Search for the cell housing the specified text and yield its [x, y] center coordinate. 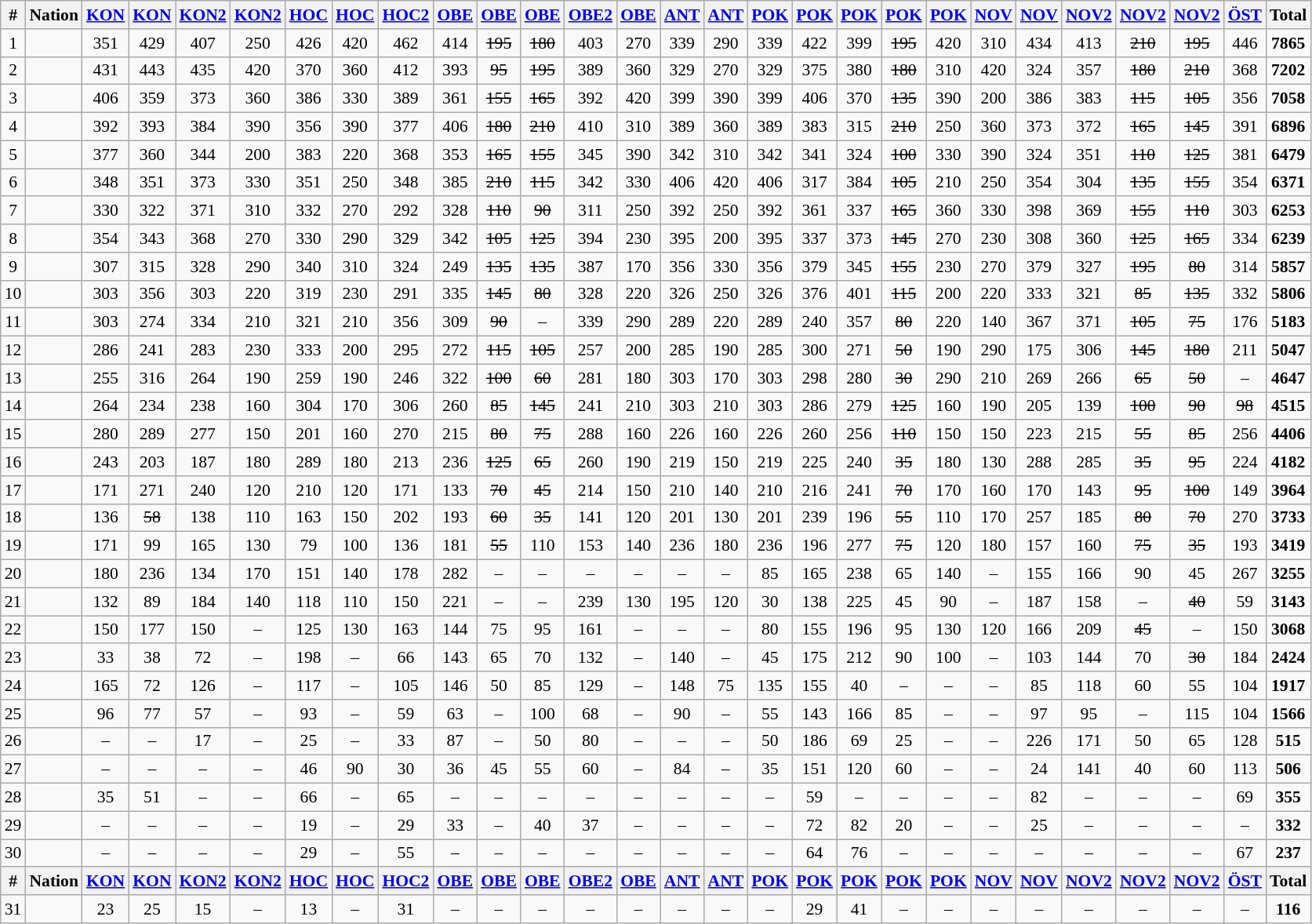
117 [309, 686]
139 [1088, 406]
340 [309, 267]
10 [13, 294]
216 [814, 490]
267 [1245, 574]
177 [152, 630]
146 [455, 686]
224 [1245, 462]
385 [455, 183]
7058 [1288, 99]
128 [1245, 741]
178 [405, 574]
1566 [1288, 714]
4515 [1288, 406]
7 [13, 211]
237 [1288, 853]
401 [860, 294]
462 [405, 43]
274 [152, 322]
291 [405, 294]
6239 [1288, 238]
64 [814, 853]
79 [309, 546]
6896 [1288, 127]
96 [105, 714]
6253 [1288, 211]
198 [309, 658]
87 [455, 741]
153 [591, 546]
158 [1088, 602]
335 [455, 294]
63 [455, 714]
3255 [1288, 574]
317 [814, 183]
4647 [1288, 378]
21 [13, 602]
98 [1245, 406]
2 [13, 71]
1917 [1288, 686]
407 [203, 43]
5047 [1288, 351]
22 [13, 630]
413 [1088, 43]
89 [152, 602]
369 [1088, 211]
41 [860, 909]
281 [591, 378]
57 [203, 714]
18 [13, 518]
3068 [1288, 630]
157 [1039, 546]
2424 [1288, 658]
341 [814, 155]
8 [13, 238]
327 [1088, 267]
4406 [1288, 435]
398 [1039, 211]
68 [591, 714]
355 [1288, 798]
316 [152, 378]
36 [455, 769]
5857 [1288, 267]
113 [1245, 769]
434 [1039, 43]
203 [152, 462]
51 [152, 798]
394 [591, 238]
3419 [1288, 546]
5 [13, 155]
272 [455, 351]
426 [309, 43]
211 [1245, 351]
202 [405, 518]
148 [682, 686]
7202 [1288, 71]
14 [13, 406]
234 [152, 406]
298 [814, 378]
246 [405, 378]
295 [405, 351]
221 [455, 602]
213 [405, 462]
269 [1039, 378]
380 [860, 71]
126 [203, 686]
515 [1288, 741]
311 [591, 211]
6479 [1288, 155]
255 [105, 378]
76 [860, 853]
46 [309, 769]
103 [1039, 658]
26 [13, 741]
300 [814, 351]
205 [1039, 406]
16 [13, 462]
149 [1245, 490]
58 [152, 518]
38 [152, 658]
443 [152, 71]
5806 [1288, 294]
181 [455, 546]
27 [13, 769]
133 [455, 490]
243 [105, 462]
431 [105, 71]
67 [1245, 853]
28 [13, 798]
3143 [1288, 602]
391 [1245, 127]
7865 [1288, 43]
435 [203, 71]
410 [591, 127]
309 [455, 322]
367 [1039, 322]
116 [1288, 909]
344 [203, 155]
186 [814, 741]
283 [203, 351]
214 [591, 490]
279 [860, 406]
185 [1088, 518]
353 [455, 155]
84 [682, 769]
97 [1039, 714]
292 [405, 211]
446 [1245, 43]
308 [1039, 238]
307 [105, 267]
414 [455, 43]
249 [455, 267]
6 [13, 183]
4 [13, 127]
372 [1088, 127]
387 [591, 267]
376 [814, 294]
223 [1039, 435]
6371 [1288, 183]
375 [814, 71]
12 [13, 351]
134 [203, 574]
3733 [1288, 518]
5183 [1288, 322]
506 [1288, 769]
422 [814, 43]
429 [152, 43]
11 [13, 322]
77 [152, 714]
381 [1245, 155]
4182 [1288, 462]
266 [1088, 378]
3 [13, 99]
9 [13, 267]
314 [1245, 267]
1 [13, 43]
129 [591, 686]
282 [455, 574]
403 [591, 43]
209 [1088, 630]
93 [309, 714]
359 [152, 99]
259 [309, 378]
3964 [1288, 490]
212 [860, 658]
176 [1245, 322]
161 [591, 630]
343 [152, 238]
99 [152, 546]
412 [405, 71]
319 [309, 294]
37 [591, 825]
